Locate the cell with the specified text and output its [x, y] center coordinate. 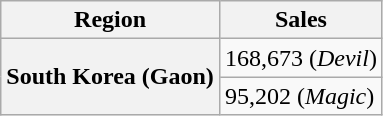
95,202 (Magic) [300, 96]
Region [110, 20]
Sales [300, 20]
168,673 (Devil) [300, 58]
South Korea (Gaon) [110, 77]
